Return [x, y] of the center of cell containing provided text 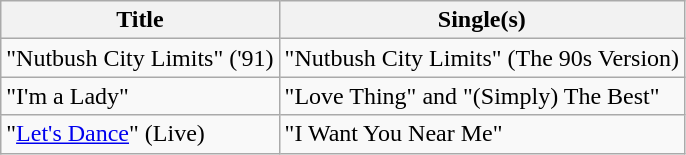
Title [140, 20]
"I'm a Lady" [140, 96]
"Love Thing" and "(Simply) The Best" [482, 96]
"Nutbush City Limits" (The 90s Version) [482, 58]
"Let's Dance" (Live) [140, 134]
"I Want You Near Me" [482, 134]
"Nutbush City Limits" ('91) [140, 58]
Single(s) [482, 20]
